Return the (x, y) coordinate for the center point of the cell that contains the specified text.  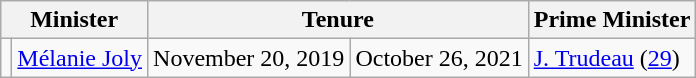
J. Trudeau (29) (612, 58)
Tenure (338, 20)
October 26, 2021 (439, 58)
Prime Minister (612, 20)
November 20, 2019 (249, 58)
Mélanie Joly (80, 58)
Minister (74, 20)
